Detect which cell encompasses the target text, then output its [X, Y] center coordinate. 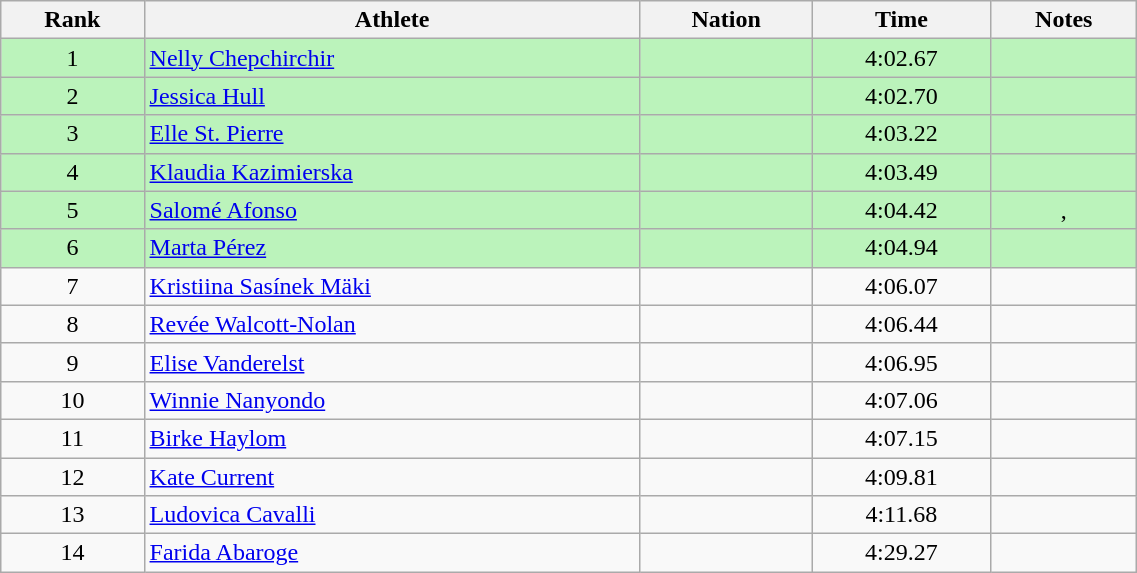
4:09.81 [902, 477]
6 [72, 248]
8 [72, 324]
Ludovica Cavalli [392, 515]
5 [72, 210]
3 [72, 134]
, [1064, 210]
4:06.44 [902, 324]
13 [72, 515]
Jessica Hull [392, 96]
1 [72, 58]
4:04.42 [902, 210]
14 [72, 553]
4:06.95 [902, 362]
4:02.70 [902, 96]
4 [72, 172]
Nelly Chepchirchir [392, 58]
Kristiina Sasínek Mäki [392, 286]
Marta Pérez [392, 248]
Elise Vanderelst [392, 362]
9 [72, 362]
12 [72, 477]
10 [72, 400]
4:29.27 [902, 553]
4:03.49 [902, 172]
Elle St. Pierre [392, 134]
Kate Current [392, 477]
Revée Walcott-Nolan [392, 324]
Farida Abaroge [392, 553]
4:04.94 [902, 248]
4:07.15 [902, 438]
Athlete [392, 20]
Birke Haylom [392, 438]
4:11.68 [902, 515]
4:03.22 [902, 134]
Rank [72, 20]
Winnie Nanyondo [392, 400]
Notes [1064, 20]
11 [72, 438]
Time [902, 20]
2 [72, 96]
Salomé Afonso [392, 210]
7 [72, 286]
4:06.07 [902, 286]
4:02.67 [902, 58]
Nation [726, 20]
4:07.06 [902, 400]
Klaudia Kazimierska [392, 172]
